From the cell containing the given text, extract its center point as (X, Y) coordinate. 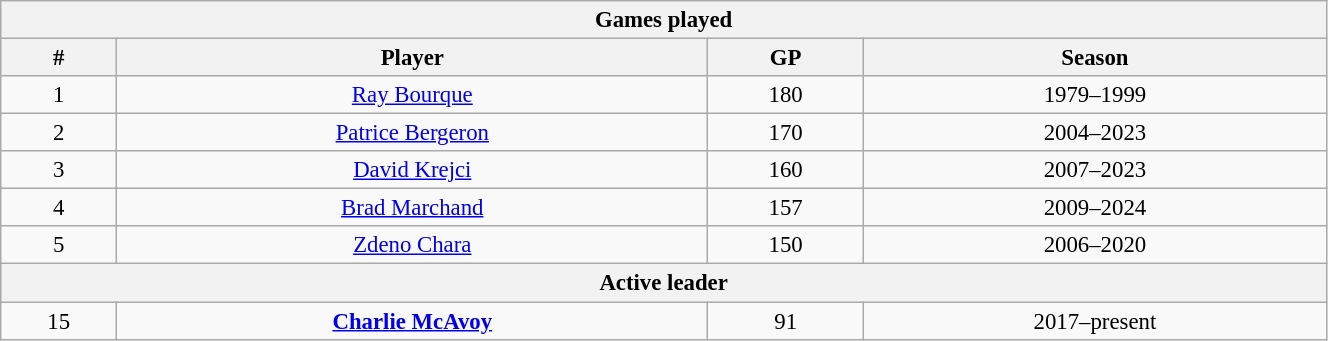
3 (59, 170)
Brad Marchand (412, 208)
David Krejci (412, 170)
150 (786, 245)
160 (786, 170)
2007–2023 (1094, 170)
Player (412, 58)
2004–2023 (1094, 133)
2017–present (1094, 321)
Charlie McAvoy (412, 321)
5 (59, 245)
Zdeno Chara (412, 245)
4 (59, 208)
2009–2024 (1094, 208)
Season (1094, 58)
Games played (664, 20)
# (59, 58)
180 (786, 95)
91 (786, 321)
Active leader (664, 283)
GP (786, 58)
170 (786, 133)
1 (59, 95)
15 (59, 321)
1979–1999 (1094, 95)
Patrice Bergeron (412, 133)
2006–2020 (1094, 245)
157 (786, 208)
2 (59, 133)
Ray Bourque (412, 95)
